Detect which cell encompasses the target text, then output its [x, y] center coordinate. 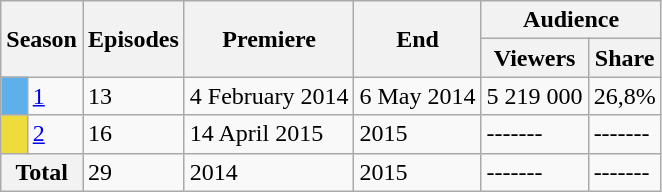
Premiere [269, 39]
29 [133, 172]
Share [624, 58]
Viewers [534, 58]
Total [42, 172]
26,8% [624, 96]
Episodes [133, 39]
End [418, 39]
6 May 2014 [418, 96]
2014 [269, 172]
5 219 000 [534, 96]
13 [133, 96]
Season [42, 39]
Audience [571, 20]
14 April 2015 [269, 134]
2 [54, 134]
16 [133, 134]
4 February 2014 [269, 96]
1 [54, 96]
